For the text-containing cell, return its midpoint in (x, y) coordinate format. 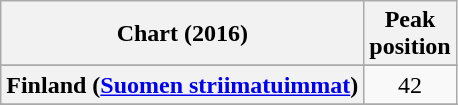
42 (410, 85)
Peak position (410, 34)
Finland (Suomen striimatuimmat) (182, 85)
Chart (2016) (182, 34)
